For the text-containing cell, return its midpoint in (X, Y) coordinate format. 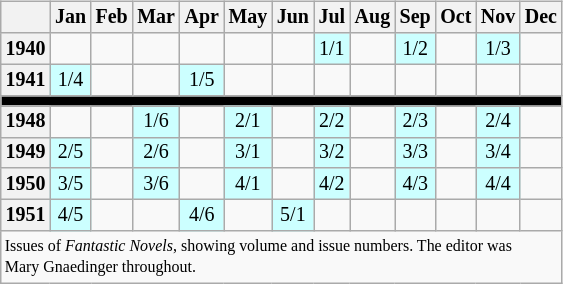
Feb (112, 18)
4/6 (202, 216)
5/1 (293, 216)
2/2 (332, 122)
4/1 (248, 184)
Nov (498, 18)
Issues of Fantastic Novels, showing volume and issue numbers. The editor wasMary Gnaedinger throughout. (282, 257)
3/6 (156, 184)
1948 (26, 122)
3/3 (416, 152)
1950 (26, 184)
3/2 (332, 152)
4/4 (498, 184)
Mar (156, 18)
May (248, 18)
1949 (26, 152)
4/3 (416, 184)
1940 (26, 48)
3/5 (70, 184)
2/1 (248, 122)
1/2 (416, 48)
4/2 (332, 184)
1/3 (498, 48)
1/4 (70, 80)
1/1 (332, 48)
4/5 (70, 216)
1/6 (156, 122)
1/5 (202, 80)
3/4 (498, 152)
1941 (26, 80)
Jun (293, 18)
Jan (70, 18)
Jul (332, 18)
1951 (26, 216)
Aug (372, 18)
2/6 (156, 152)
Oct (456, 18)
Apr (202, 18)
3/1 (248, 152)
Sep (416, 18)
Dec (541, 18)
2/3 (416, 122)
2/4 (498, 122)
2/5 (70, 152)
